Scan for the cell matching the given text and deliver its (X, Y) coordinate at center. 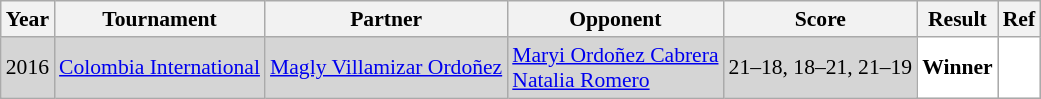
21–18, 18–21, 21–19 (821, 68)
Winner (958, 68)
Score (821, 19)
Year (28, 19)
Maryi Ordoñez Cabrera Natalia Romero (615, 68)
2016 (28, 68)
Ref (1019, 19)
Partner (386, 19)
Tournament (160, 19)
Magly Villamizar Ordoñez (386, 68)
Opponent (615, 19)
Colombia International (160, 68)
Result (958, 19)
